Detect which cell encompasses the target text, then output its [X, Y] center coordinate. 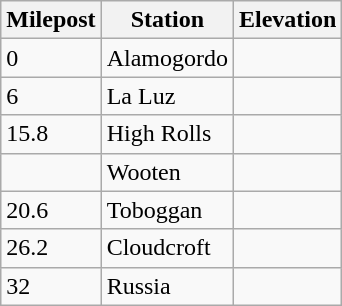
Toboggan [167, 210]
Alamogordo [167, 58]
26.2 [51, 248]
La Luz [167, 96]
20.6 [51, 210]
15.8 [51, 134]
Station [167, 20]
High Rolls [167, 134]
Wooten [167, 172]
0 [51, 58]
Elevation [288, 20]
Cloudcroft [167, 248]
Russia [167, 286]
6 [51, 96]
32 [51, 286]
Milepost [51, 20]
